Return the [x, y] coordinate for the center point of the cell that contains the specified text.  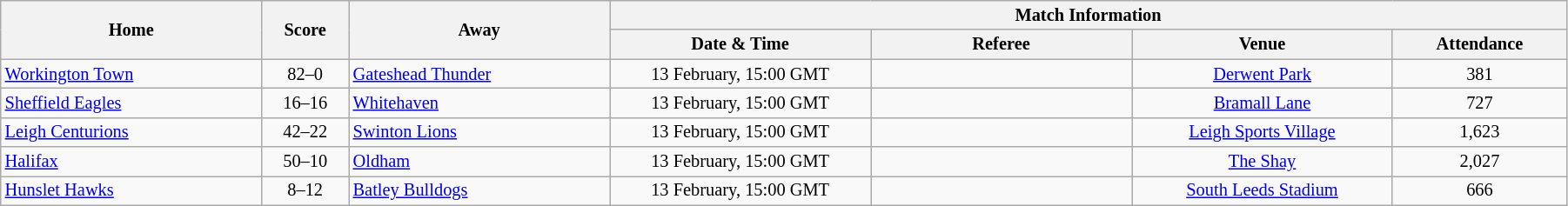
Leigh Sports Village [1263, 132]
Away [479, 30]
666 [1479, 190]
2,027 [1479, 162]
Venue [1263, 44]
16–16 [305, 103]
Referee [1002, 44]
50–10 [305, 162]
Workington Town [131, 74]
727 [1479, 103]
Leigh Centurions [131, 132]
381 [1479, 74]
Halifax [131, 162]
Hunslet Hawks [131, 190]
Score [305, 30]
Gateshead Thunder [479, 74]
South Leeds Stadium [1263, 190]
1,623 [1479, 132]
Bramall Lane [1263, 103]
Whitehaven [479, 103]
82–0 [305, 74]
Match Information [1089, 15]
Date & Time [740, 44]
Derwent Park [1263, 74]
Swinton Lions [479, 132]
Home [131, 30]
Oldham [479, 162]
Attendance [1479, 44]
Sheffield Eagles [131, 103]
42–22 [305, 132]
8–12 [305, 190]
The Shay [1263, 162]
Batley Bulldogs [479, 190]
